Find where the given text appears and provide that cell's center as (X, Y) coordinate. 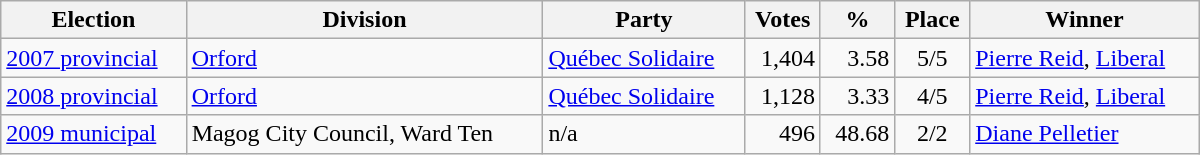
Place (932, 20)
48.68 (857, 134)
n/a (644, 134)
496 (783, 134)
Winner (1085, 20)
4/5 (932, 96)
5/5 (932, 58)
% (857, 20)
2008 provincial (94, 96)
Election (94, 20)
3.33 (857, 96)
1,404 (783, 58)
2/2 (932, 134)
Party (644, 20)
Diane Pelletier (1085, 134)
2007 provincial (94, 58)
3.58 (857, 58)
Magog City Council, Ward Ten (364, 134)
2009 municipal (94, 134)
Division (364, 20)
1,128 (783, 96)
Votes (783, 20)
